Return the (x, y) coordinate for the center point of the cell that contains the specified text.  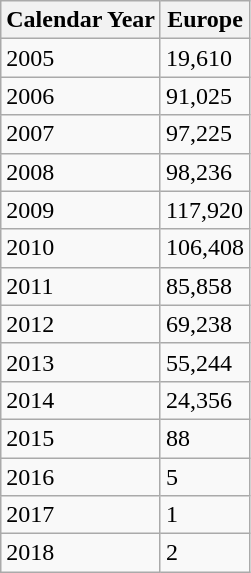
2016 (81, 477)
2015 (81, 438)
2011 (81, 286)
2005 (81, 58)
1 (204, 515)
2013 (81, 362)
2007 (81, 134)
97,225 (204, 134)
106,408 (204, 248)
2008 (81, 172)
55,244 (204, 362)
2010 (81, 248)
24,356 (204, 400)
5 (204, 477)
2009 (81, 210)
Europe (204, 20)
117,920 (204, 210)
69,238 (204, 324)
88 (204, 438)
2018 (81, 553)
2012 (81, 324)
98,236 (204, 172)
2 (204, 553)
Calendar Year (81, 20)
85,858 (204, 286)
91,025 (204, 96)
2014 (81, 400)
19,610 (204, 58)
2006 (81, 96)
2017 (81, 515)
